Detect which cell encompasses the target text, then output its [X, Y] center coordinate. 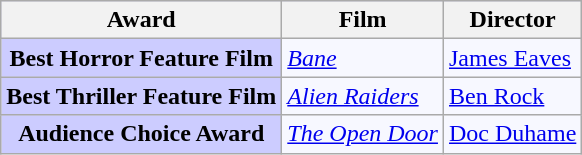
Film [363, 20]
Best Horror Feature Film [142, 58]
Director [512, 20]
Bane [363, 58]
The Open Door [363, 134]
Doc Duhame [512, 134]
Award [142, 20]
Audience Choice Award [142, 134]
Alien Raiders [363, 96]
Ben Rock [512, 96]
James Eaves [512, 58]
Best Thriller Feature Film [142, 96]
